Scan for the cell matching the given text and deliver its (x, y) coordinate at center. 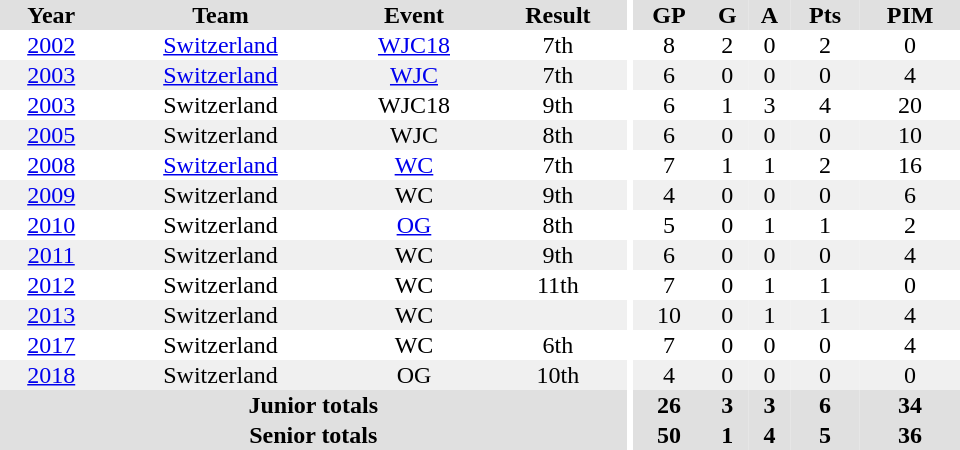
10th (558, 375)
Result (558, 15)
8 (670, 45)
50 (670, 435)
G (728, 15)
20 (910, 105)
2005 (51, 135)
Team (220, 15)
Junior totals (314, 405)
A (770, 15)
Year (51, 15)
6th (558, 345)
Senior totals (314, 435)
2013 (51, 315)
2010 (51, 225)
2018 (51, 375)
Pts (825, 15)
2011 (51, 255)
36 (910, 435)
26 (670, 405)
2009 (51, 195)
2012 (51, 285)
PIM (910, 15)
2002 (51, 45)
16 (910, 165)
2008 (51, 165)
GP (670, 15)
2017 (51, 345)
11th (558, 285)
Event (414, 15)
34 (910, 405)
